Search for the cell housing the specified text and yield its (x, y) center coordinate. 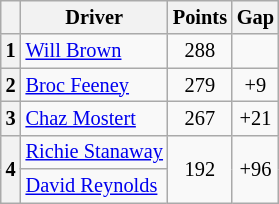
Richie Stanaway (94, 152)
Gap (256, 17)
+96 (256, 168)
3 (11, 118)
288 (200, 51)
David Reynolds (94, 186)
4 (11, 168)
1 (11, 51)
+9 (256, 85)
Will Brown (94, 51)
Broc Feeney (94, 85)
267 (200, 118)
2 (11, 85)
Chaz Mostert (94, 118)
+21 (256, 118)
Driver (94, 17)
279 (200, 85)
192 (200, 168)
Points (200, 17)
